Scan for the cell matching the given text and deliver its [X, Y] coordinate at center. 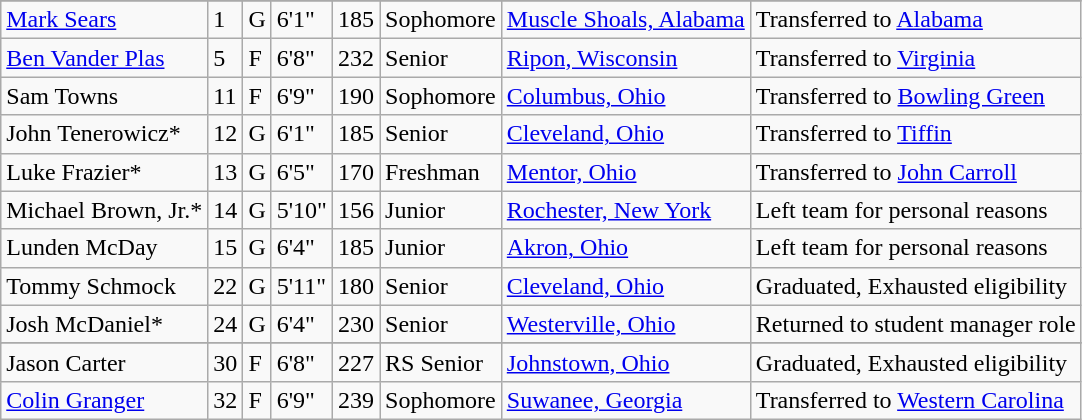
John Tenerowicz* [104, 134]
Transferred to Virginia [916, 58]
Ben Vander Plas [104, 58]
24 [226, 324]
5'10" [302, 210]
Akron, Ohio [626, 248]
156 [356, 210]
Tommy Schmock [104, 286]
Transferred to Alabama [916, 20]
32 [226, 400]
170 [356, 172]
6'5" [302, 172]
Johnstown, Ohio [626, 362]
Ripon, Wisconsin [626, 58]
5 [226, 58]
Rochester, New York [626, 210]
RS Senior [441, 362]
1 [226, 20]
227 [356, 362]
Luke Frazier* [104, 172]
5'11" [302, 286]
12 [226, 134]
Mentor, Ohio [626, 172]
232 [356, 58]
180 [356, 286]
Columbus, Ohio [626, 96]
239 [356, 400]
Freshman [441, 172]
Sam Towns [104, 96]
11 [226, 96]
14 [226, 210]
Transferred to Western Carolina [916, 400]
13 [226, 172]
30 [226, 362]
Returned to student manager role [916, 324]
190 [356, 96]
Muscle Shoals, Alabama [626, 20]
Josh McDaniel* [104, 324]
Michael Brown, Jr.* [104, 210]
Jason Carter [104, 362]
Colin Granger [104, 400]
Transferred to Tiffin [916, 134]
15 [226, 248]
Mark Sears [104, 20]
Transferred to John Carroll [916, 172]
Westerville, Ohio [626, 324]
Lunden McDay [104, 248]
230 [356, 324]
22 [226, 286]
Transferred to Bowling Green [916, 96]
Suwanee, Georgia [626, 400]
